For the text-containing cell, return its midpoint in (x, y) coordinate format. 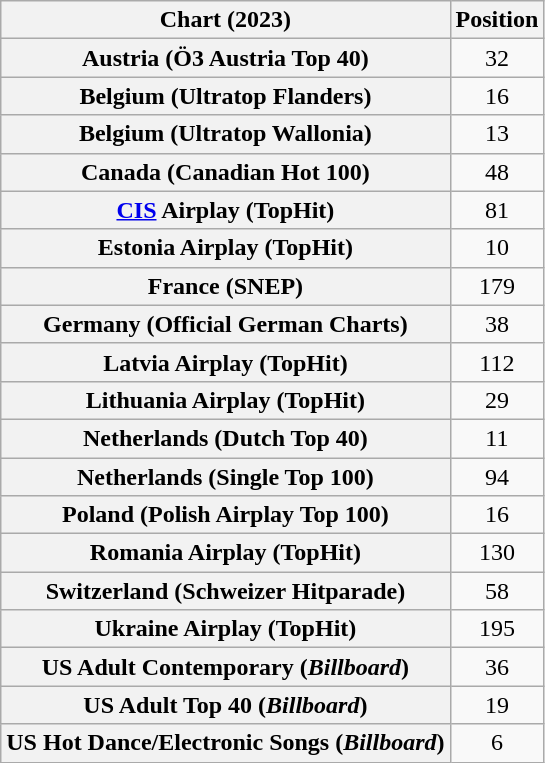
112 (497, 362)
Estonia Airplay (TopHit) (226, 248)
179 (497, 286)
Ukraine Airplay (TopHit) (226, 629)
58 (497, 591)
29 (497, 400)
Position (497, 20)
Lithuania Airplay (TopHit) (226, 400)
Poland (Polish Airplay Top 100) (226, 515)
Austria (Ö3 Austria Top 40) (226, 58)
US Hot Dance/Electronic Songs (Billboard) (226, 743)
Netherlands (Single Top 100) (226, 477)
38 (497, 324)
32 (497, 58)
Romania Airplay (TopHit) (226, 553)
US Adult Contemporary (Billboard) (226, 667)
48 (497, 172)
Netherlands (Dutch Top 40) (226, 438)
Switzerland (Schweizer Hitparade) (226, 591)
US Adult Top 40 (Billboard) (226, 705)
Canada (Canadian Hot 100) (226, 172)
94 (497, 477)
Germany (Official German Charts) (226, 324)
195 (497, 629)
6 (497, 743)
11 (497, 438)
Belgium (Ultratop Wallonia) (226, 134)
Belgium (Ultratop Flanders) (226, 96)
10 (497, 248)
130 (497, 553)
19 (497, 705)
13 (497, 134)
CIS Airplay (TopHit) (226, 210)
Chart (2023) (226, 20)
France (SNEP) (226, 286)
81 (497, 210)
Latvia Airplay (TopHit) (226, 362)
36 (497, 667)
